Output the (x, y) coordinate of the center of the cell containing the given text.  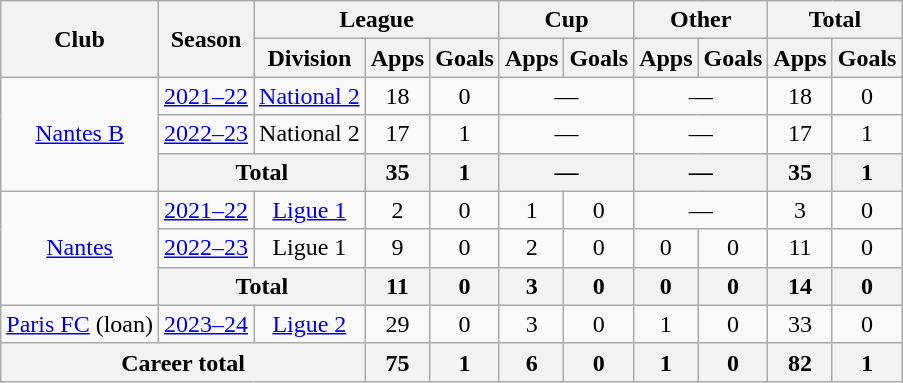
Nantes B (80, 134)
Other (701, 20)
75 (397, 362)
9 (397, 248)
Career total (183, 362)
Ligue 2 (310, 324)
Season (206, 39)
Club (80, 39)
33 (800, 324)
Division (310, 58)
82 (800, 362)
League (377, 20)
2023–24 (206, 324)
14 (800, 286)
29 (397, 324)
Cup (566, 20)
Nantes (80, 248)
6 (531, 362)
Paris FC (loan) (80, 324)
